Pinpoint the cell where the given text exists, returning its (x, y) midpoint coordinate. 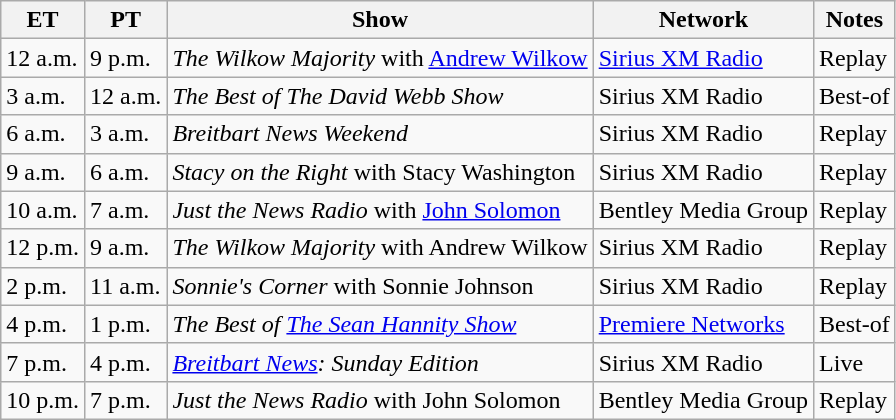
Live (855, 362)
Stacy on the Right with Stacy Washington (380, 172)
PT (125, 20)
Breitbart News Weekend (380, 134)
2 p.m. (43, 286)
12 p.m. (43, 248)
10 a.m. (43, 210)
Notes (855, 20)
The Best of The David Webb Show (380, 96)
1 p.m. (125, 324)
Show (380, 20)
The Best of The Sean Hannity Show (380, 324)
Sonnie's Corner with Sonnie Johnson (380, 286)
7 a.m. (125, 210)
Premiere Networks (703, 324)
Breitbart News: Sunday Edition (380, 362)
9 p.m. (125, 58)
ET (43, 20)
10 p.m. (43, 400)
Network (703, 20)
11 a.m. (125, 286)
